Output the (x, y) coordinate of the center of the cell containing the given text.  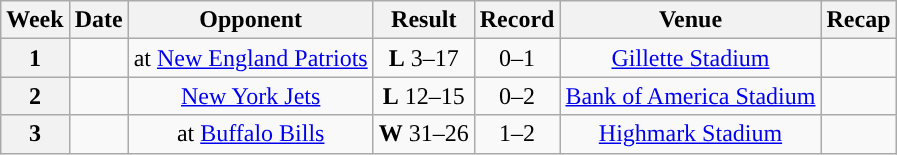
Date (98, 20)
Recap (858, 20)
Record (517, 20)
L 3–17 (424, 58)
Result (424, 20)
Bank of America Stadium (690, 96)
0–2 (517, 96)
1 (35, 58)
0–1 (517, 58)
Highmark Stadium (690, 134)
Venue (690, 20)
Week (35, 20)
New York Jets (250, 96)
W 31–26 (424, 134)
1–2 (517, 134)
L 12–15 (424, 96)
at Buffalo Bills (250, 134)
Gillette Stadium (690, 58)
Opponent (250, 20)
2 (35, 96)
3 (35, 134)
at New England Patriots (250, 58)
